Identify which cell holds the provided text, then report its [X, Y] central coordinate. 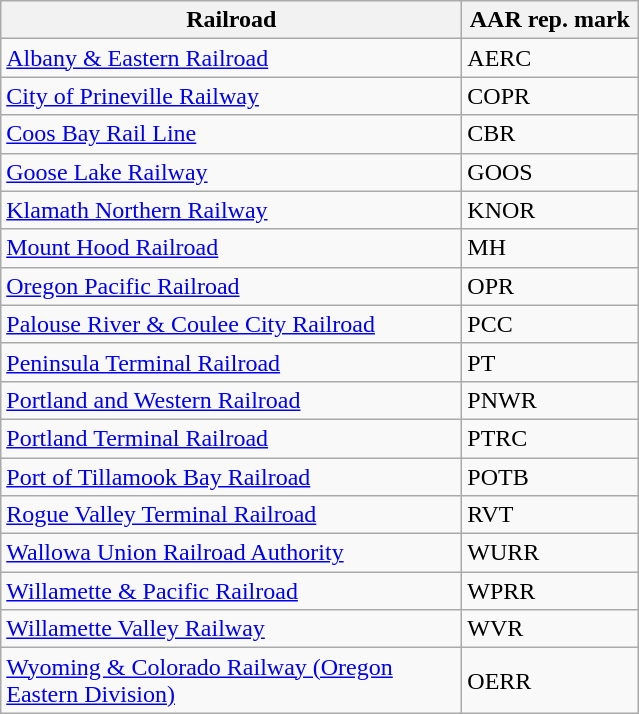
POTB [550, 477]
PT [550, 362]
Palouse River & Coulee City Railroad [232, 324]
WPRR [550, 591]
Railroad [232, 20]
GOOS [550, 172]
WURR [550, 553]
PCC [550, 324]
Wallowa Union Railroad Authority [232, 553]
City of Prineville Railway [232, 96]
PNWR [550, 400]
Willamette & Pacific Railroad [232, 591]
AAR rep. mark [550, 20]
MH [550, 248]
PTRC [550, 438]
OERR [550, 680]
Coos Bay Rail Line [232, 134]
COPR [550, 96]
Klamath Northern Railway [232, 210]
KNOR [550, 210]
Rogue Valley Terminal Railroad [232, 515]
AERC [550, 58]
Port of Tillamook Bay Railroad [232, 477]
Albany & Eastern Railroad [232, 58]
RVT [550, 515]
Portland Terminal Railroad [232, 438]
WVR [550, 629]
Willamette Valley Railway [232, 629]
CBR [550, 134]
Oregon Pacific Railroad [232, 286]
OPR [550, 286]
Wyoming & Colorado Railway (Oregon Eastern Division) [232, 680]
Mount Hood Railroad [232, 248]
Goose Lake Railway [232, 172]
Peninsula Terminal Railroad [232, 362]
Portland and Western Railroad [232, 400]
